Locate the cell with the specified text and output its [x, y] center coordinate. 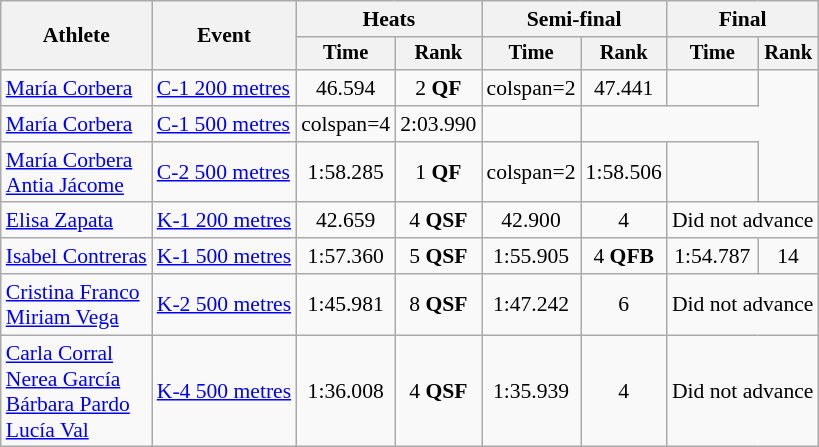
K-1 500 metres [224, 256]
2 QF [438, 88]
4 QFB [624, 256]
Athlete [76, 36]
1:54.787 [712, 256]
Elisa Zapata [76, 221]
Isabel Contreras [76, 256]
C-1 200 metres [224, 88]
1:47.242 [532, 304]
42.659 [346, 221]
2:03.990 [438, 124]
5 QSF [438, 256]
C-2 500 metres [224, 172]
Heats [388, 19]
colspan=4 [346, 124]
14 [788, 256]
46.594 [346, 88]
1 QF [438, 172]
47.441 [624, 88]
42.900 [532, 221]
K-1 200 metres [224, 221]
María CorberaAntia Jácome [76, 172]
K-4 500 metres [224, 391]
1:58.506 [624, 172]
6 [624, 304]
C-1 500 metres [224, 124]
Cristina FrancoMiriam Vega [76, 304]
1:45.981 [346, 304]
1:36.008 [346, 391]
1:55.905 [532, 256]
1:57.360 [346, 256]
K-2 500 metres [224, 304]
1:58.285 [346, 172]
Carla CorralNerea GarcíaBárbara PardoLucía Val [76, 391]
Event [224, 36]
1:35.939 [532, 391]
Semi-final [574, 19]
Final [743, 19]
8 QSF [438, 304]
